Find where the given text appears and provide that cell's center as (x, y) coordinate. 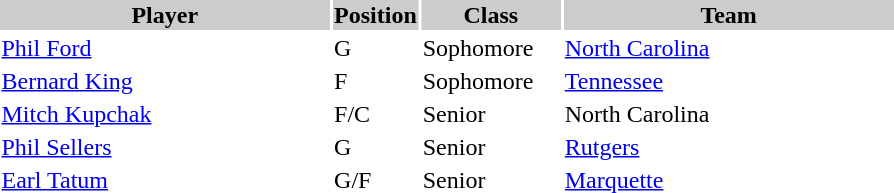
Phil Ford (165, 48)
Phil Sellers (165, 147)
Player (165, 15)
Rutgers (728, 147)
Class (490, 15)
Tennessee (728, 81)
Position (376, 15)
F (376, 81)
Team (728, 15)
Bernard King (165, 81)
F/C (376, 114)
Mitch Kupchak (165, 114)
